Detect which cell encompasses the target text, then output its [x, y] center coordinate. 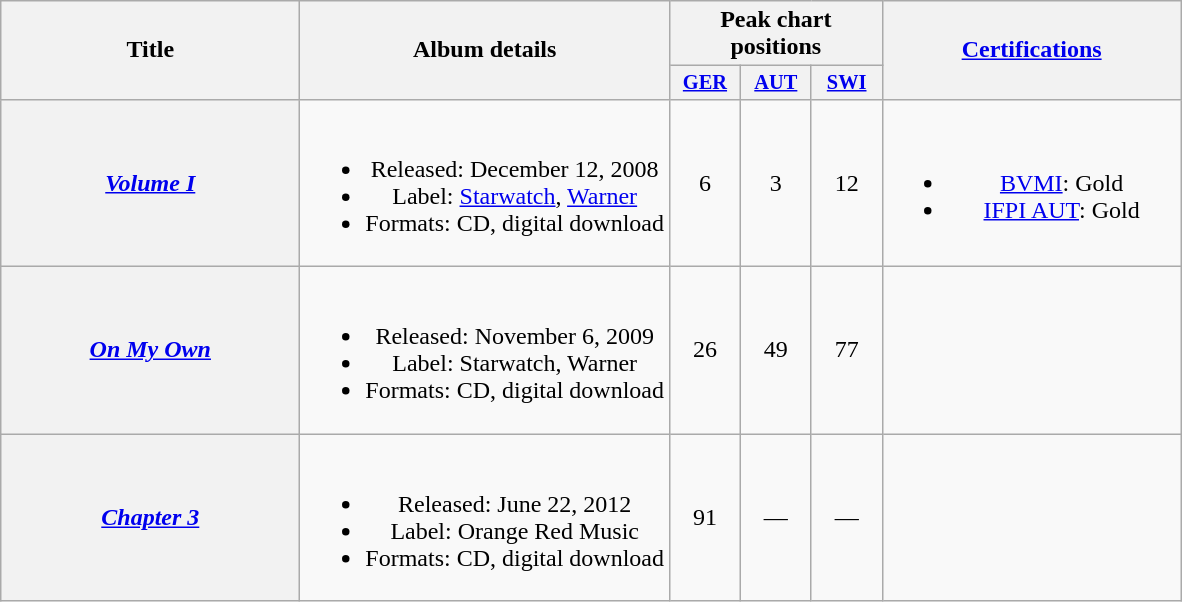
26 [706, 350]
BVMI: GoldIFPI AUT: Gold [1032, 182]
Chapter 3 [150, 518]
Peak chart positions [776, 34]
Released: December 12, 2008Label: Starwatch, WarnerFormats: CD, digital download [485, 182]
Title [150, 50]
Released: June 22, 2012Label: Orange Red MusicFormats: CD, digital download [485, 518]
SWI [846, 83]
Certifications [1032, 50]
77 [846, 350]
91 [706, 518]
49 [776, 350]
3 [776, 182]
12 [846, 182]
GER [706, 83]
AUT [776, 83]
6 [706, 182]
Volume I [150, 182]
Released: November 6, 2009Label: Starwatch, WarnerFormats: CD, digital download [485, 350]
Album details [485, 50]
On My Own [150, 350]
